Pinpoint the cell where the given text exists, returning its [x, y] midpoint coordinate. 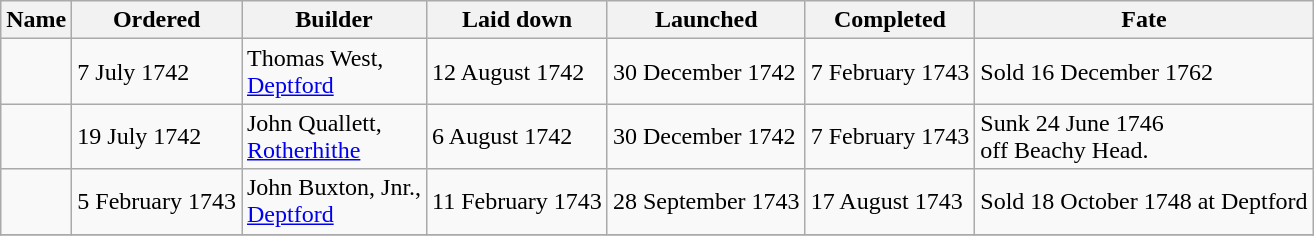
19 July 1742 [157, 136]
Fate [1144, 20]
Sold 18 October 1748 at Deptford [1144, 202]
11 February 1743 [518, 202]
Name [36, 20]
Sold 16 December 1762 [1144, 72]
Laid down [518, 20]
Sunk 24 June 1746 off Beachy Head. [1144, 136]
28 September 1743 [706, 202]
Builder [334, 20]
John Quallett,Rotherhithe [334, 136]
6 August 1742 [518, 136]
17 August 1743 [890, 202]
Thomas West,Deptford [334, 72]
John Buxton, Jnr.,Deptford [334, 202]
12 August 1742 [518, 72]
7 July 1742 [157, 72]
Launched [706, 20]
Ordered [157, 20]
Completed [890, 20]
5 February 1743 [157, 202]
